Provide the (x, y) coordinate of the cell's center where the given text is located.  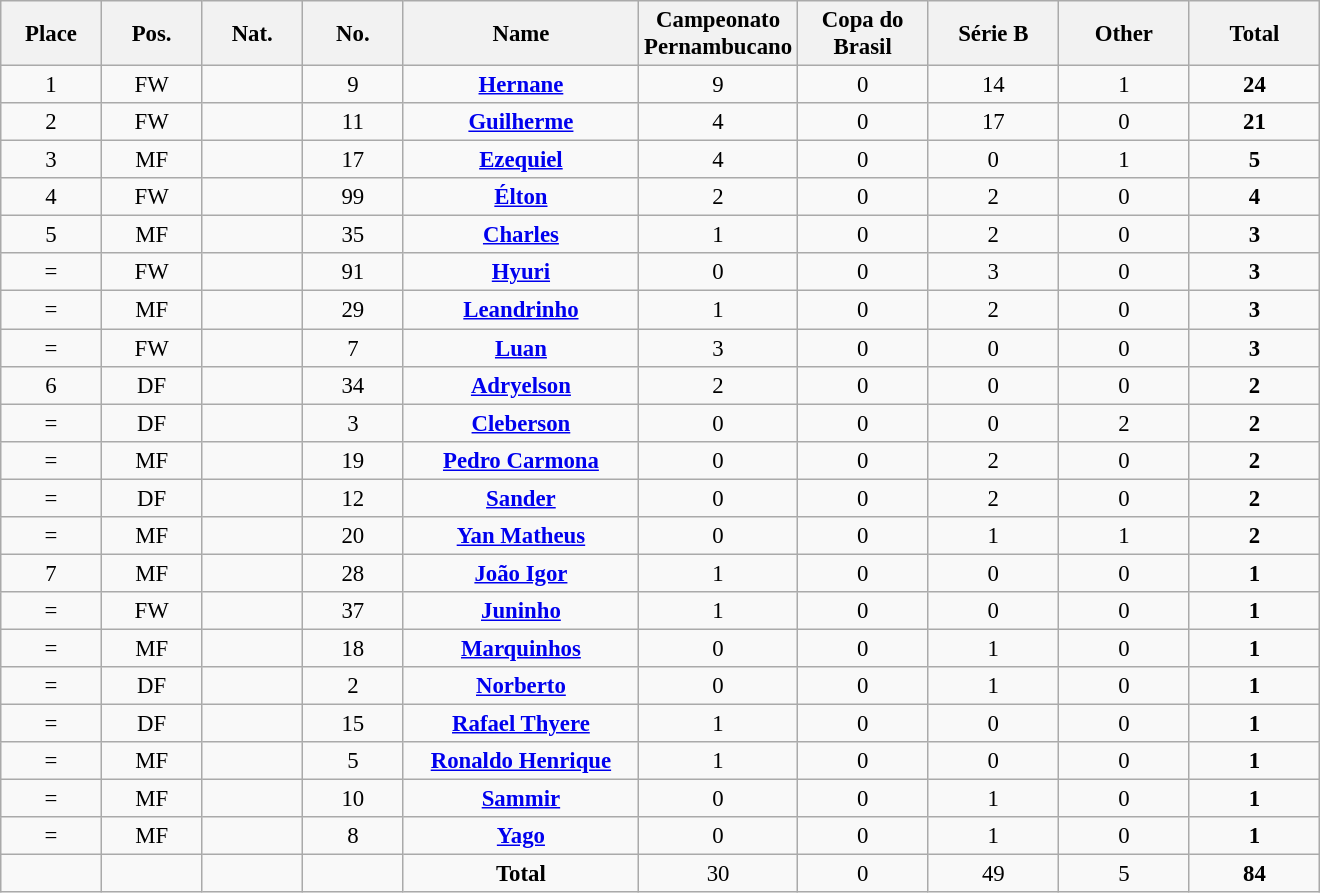
18 (354, 648)
Leandrinho (521, 310)
99 (354, 197)
11 (354, 122)
Hernane (521, 85)
Rafael Thyere (521, 724)
Marquinhos (521, 648)
84 (1254, 874)
Ronaldo Henrique (521, 761)
Other (1124, 34)
No. (354, 34)
15 (354, 724)
Place (52, 34)
Sammir (521, 799)
Cleberson (521, 423)
8 (354, 836)
Juninho (521, 611)
21 (1254, 122)
Sander (521, 498)
6 (52, 385)
Série B (994, 34)
35 (354, 235)
10 (354, 799)
Ezequiel (521, 160)
49 (994, 874)
20 (354, 536)
34 (354, 385)
Campeonato Pernambucano (718, 34)
Norberto (521, 686)
Adryelson (521, 385)
91 (354, 273)
Yan Matheus (521, 536)
Pedro Carmona (521, 460)
João Igor (521, 573)
14 (994, 85)
Luan (521, 348)
Guilherme (521, 122)
Hyuri (521, 273)
30 (718, 874)
24 (1254, 85)
37 (354, 611)
Name (521, 34)
28 (354, 573)
29 (354, 310)
Nat. (252, 34)
Pos. (152, 34)
Élton (521, 197)
Yago (521, 836)
Copa do Brasil (862, 34)
Charles (521, 235)
19 (354, 460)
12 (354, 498)
